Capture the cell that displays the provided text and extract its [X, Y] central coordinate. 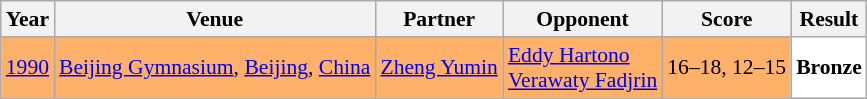
Result [829, 19]
Eddy Hartono Verawaty Fadjrin [582, 68]
Venue [214, 19]
Partner [438, 19]
Beijing Gymnasium, Beijing, China [214, 68]
Score [726, 19]
16–18, 12–15 [726, 68]
Opponent [582, 19]
Zheng Yumin [438, 68]
1990 [28, 68]
Bronze [829, 68]
Year [28, 19]
